Detect which cell encompasses the target text, then output its (X, Y) center coordinate. 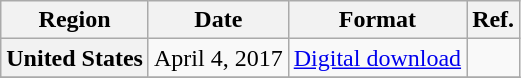
Date (218, 20)
Format (377, 20)
April 4, 2017 (218, 58)
Digital download (377, 58)
United States (75, 58)
Region (75, 20)
Ref. (494, 20)
